Detect which cell encompasses the target text, then output its (X, Y) center coordinate. 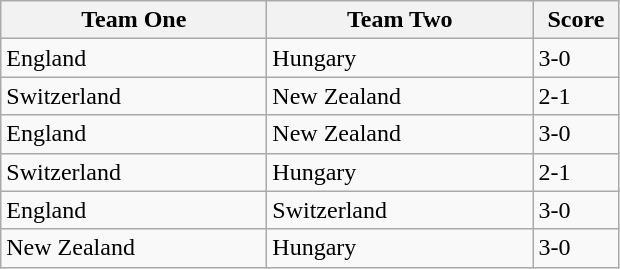
Score (576, 20)
Team Two (400, 20)
Team One (134, 20)
